Determine the (X, Y) coordinate at the center of the cell enclosing the given text.  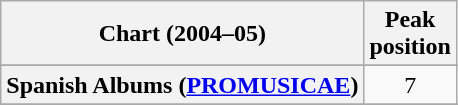
Chart (2004–05) (182, 34)
7 (410, 85)
Peakposition (410, 34)
Spanish Albums (PROMUSICAE) (182, 85)
